Find where the given text appears and provide that cell's center as (x, y) coordinate. 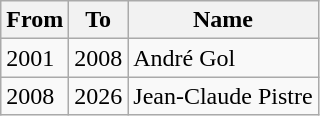
From (35, 20)
2026 (98, 96)
André Gol (223, 58)
2001 (35, 58)
To (98, 20)
Jean-Claude Pistre (223, 96)
Name (223, 20)
